Provide the (x, y) coordinate of the cell's center where the given text is located.  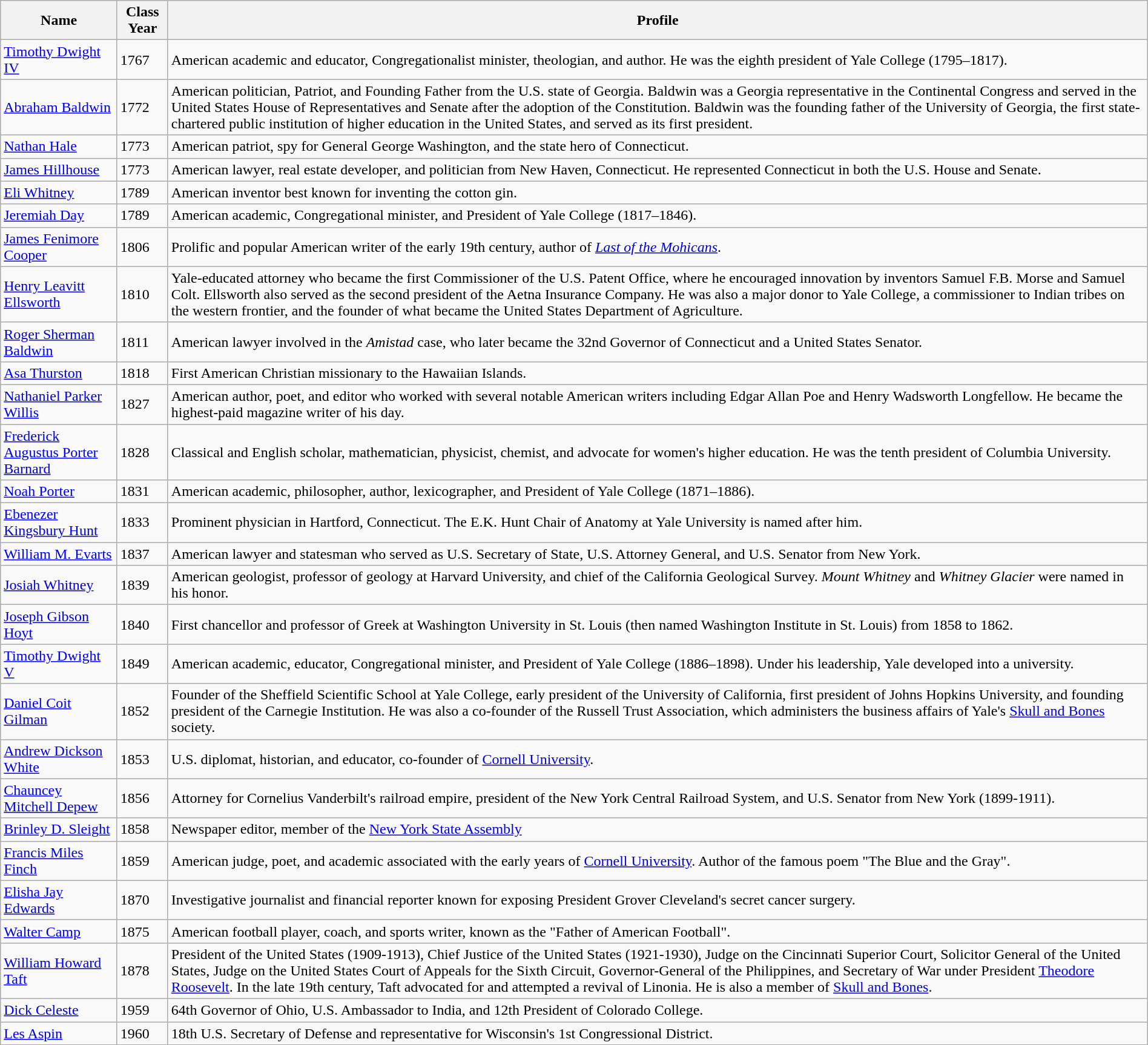
Les Aspin (59, 1033)
1839 (142, 585)
American football player, coach, and sports writer, known as the "Father of American Football". (658, 931)
William M. Evarts (59, 554)
James Hillhouse (59, 170)
1767 (142, 59)
Attorney for Cornelius Vanderbilt's railroad empire, president of the New York Central Railroad System, and U.S. Senator from New York (1899-1911). (658, 798)
Name (59, 21)
American lawyer and statesman who served as U.S. Secretary of State, U.S. Attorney General, and U.S. Senator from New York. (658, 554)
1859 (142, 861)
Dick Celeste (59, 1010)
Timothy Dwight IV (59, 59)
Newspaper editor, member of the New York State Assembly (658, 829)
William Howard Taft (59, 971)
1831 (142, 492)
1810 (142, 294)
1853 (142, 759)
1858 (142, 829)
1818 (142, 373)
American lawyer, real estate developer, and politician from New Haven, Connecticut. He represented Connecticut in both the U.S. House and Senate. (658, 170)
1875 (142, 931)
Jeremiah Day (59, 216)
1806 (142, 247)
American lawyer involved in the Amistad case, who later became the 32nd Governor of Connecticut and a United States Senator. (658, 341)
Josiah Whitney (59, 585)
1837 (142, 554)
First chancellor and professor of Greek at Washington University in St. Louis (then named Washington Institute in St. Louis) from 1858 to 1862. (658, 625)
Ebenezer Kingsbury Hunt (59, 523)
Elisha Jay Edwards (59, 900)
Francis Miles Finch (59, 861)
1849 (142, 664)
Henry Leavitt Ellsworth (59, 294)
1828 (142, 452)
American patriot, spy for General George Washington, and the state hero of Connecticut. (658, 147)
Prominent physician in Hartford, Connecticut. The E.K. Hunt Chair of Anatomy at Yale University is named after him. (658, 523)
Prolific and popular American writer of the early 19th century, author of Last of the Mohicans. (658, 247)
1833 (142, 523)
Profile (658, 21)
1870 (142, 900)
1878 (142, 971)
American academic and educator, Congregationalist minister, theologian, and author. He was the eighth president of Yale College (1795–1817). (658, 59)
Andrew Dickson White (59, 759)
Investigative journalist and financial reporter known for exposing President Grover Cleveland's secret cancer surgery. (658, 900)
Noah Porter (59, 492)
1960 (142, 1033)
Chauncey Mitchell Depew (59, 798)
U.S. diplomat, historian, and educator, co-founder of Cornell University. (658, 759)
1840 (142, 625)
Walter Camp (59, 931)
First American Christian missionary to the Hawaiian Islands. (658, 373)
American academic, philosopher, author, lexicographer, and President of Yale College (1871–1886). (658, 492)
Joseph Gibson Hoyt (59, 625)
64th Governor of Ohio, U.S. Ambassador to India, and 12th President of Colorado College. (658, 1010)
American inventor best known for inventing the cotton gin. (658, 193)
1959 (142, 1010)
1772 (142, 107)
Daniel Coit Gilman (59, 711)
Timothy Dwight V (59, 664)
James Fenimore Cooper (59, 247)
Brinley D. Sleight (59, 829)
American judge, poet, and academic associated with the early years of Cornell University. Author of the famous poem "The Blue and the Gray". (658, 861)
Frederick Augustus Porter Barnard (59, 452)
Class Year (142, 21)
1852 (142, 711)
18th U.S. Secretary of Defense and representative for Wisconsin's 1st Congressional District. (658, 1033)
1827 (142, 404)
Roger Sherman Baldwin (59, 341)
Abraham Baldwin (59, 107)
American academic, Congregational minister, and President of Yale College (1817–1846). (658, 216)
1856 (142, 798)
Nathaniel Parker Willis (59, 404)
Nathan Hale (59, 147)
1811 (142, 341)
Asa Thurston (59, 373)
Eli Whitney (59, 193)
